Find where the given text appears and provide that cell's center as [X, Y] coordinate. 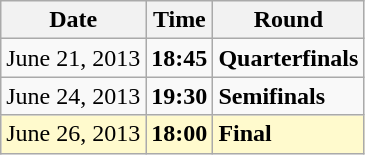
18:00 [180, 134]
19:30 [180, 96]
Final [288, 134]
Semifinals [288, 96]
Quarterfinals [288, 58]
Time [180, 20]
Round [288, 20]
June 26, 2013 [74, 134]
June 21, 2013 [74, 58]
18:45 [180, 58]
Date [74, 20]
June 24, 2013 [74, 96]
